Determine the [X, Y] coordinate at the center of the cell enclosing the given text.  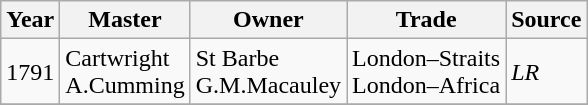
Trade [426, 20]
1791 [30, 72]
Master [125, 20]
Source [546, 20]
St BarbeG.M.Macauley [268, 72]
CartwrightA.Cumming [125, 72]
Owner [268, 20]
London–StraitsLondon–Africa [426, 72]
LR [546, 72]
Year [30, 20]
